Pinpoint the cell where the given text exists, returning its [X, Y] midpoint coordinate. 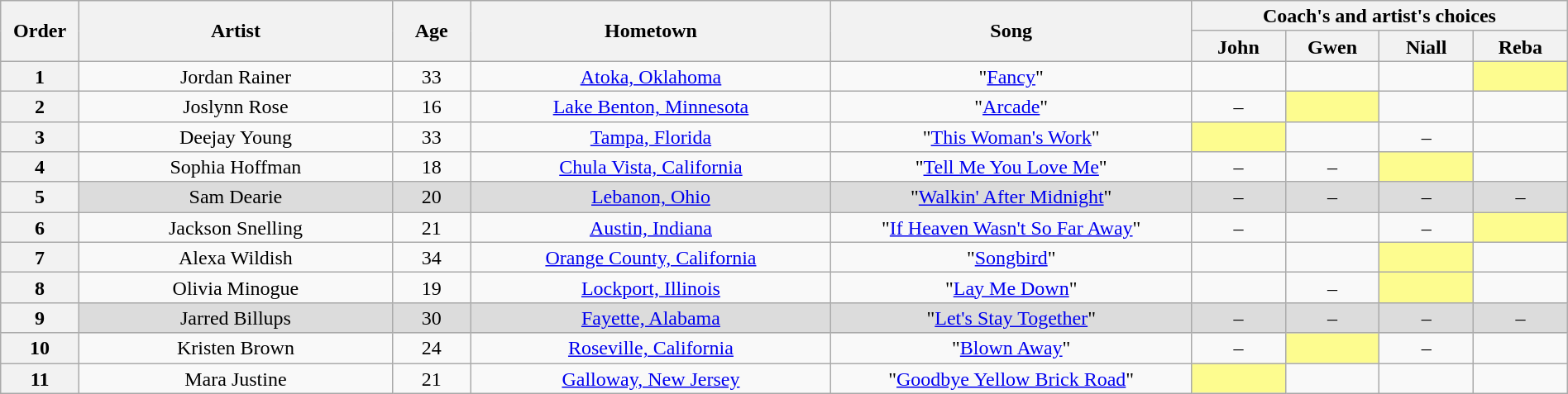
Song [1011, 31]
34 [432, 258]
Jackson Snelling [235, 228]
Coach's and artist's choices [1379, 17]
30 [432, 317]
"If Heaven Wasn't So Far Away" [1011, 228]
Kristen Brown [235, 349]
19 [432, 287]
Mara Justine [235, 378]
Orange County, California [651, 258]
24 [432, 349]
Lockport, Illinois [651, 287]
Sam Dearie [235, 197]
Gwen [1332, 46]
Joslynn Rose [235, 106]
5 [40, 197]
"Arcade" [1011, 106]
"Lay Me Down" [1011, 287]
6 [40, 228]
Roseville, California [651, 349]
2 [40, 106]
Hometown [651, 31]
Jarred Billups [235, 317]
9 [40, 317]
"This Woman's Work" [1011, 137]
Jordan Rainer [235, 76]
4 [40, 167]
Sophia Hoffman [235, 167]
8 [40, 287]
Order [40, 31]
3 [40, 137]
Age [432, 31]
Lebanon, Ohio [651, 197]
"Tell Me You Love Me" [1011, 167]
Lake Benton, Minnesota [651, 106]
"Songbird" [1011, 258]
20 [432, 197]
Atoka, Oklahoma [651, 76]
Deejay Young [235, 137]
Galloway, New Jersey [651, 378]
"Let's Stay Together" [1011, 317]
Artist [235, 31]
1 [40, 76]
"Fancy" [1011, 76]
16 [432, 106]
Reba [1521, 46]
Fayette, Alabama [651, 317]
Niall [1427, 46]
"Walkin' After Midnight" [1011, 197]
10 [40, 349]
Alexa Wildish [235, 258]
Tampa, Florida [651, 137]
7 [40, 258]
18 [432, 167]
"Blown Away" [1011, 349]
John [1239, 46]
11 [40, 378]
Chula Vista, California [651, 167]
Olivia Minogue [235, 287]
Austin, Indiana [651, 228]
"Goodbye Yellow Brick Road" [1011, 378]
